Return (x, y) of the center of cell containing provided text 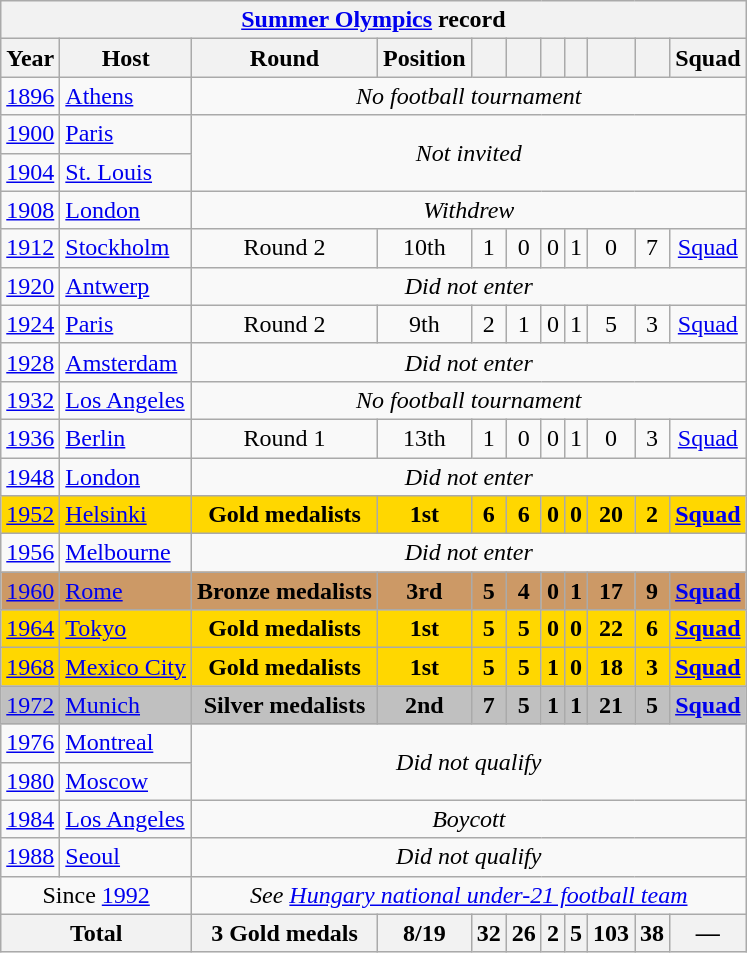
1988 (30, 857)
Round (285, 58)
1904 (30, 172)
Munich (126, 705)
3rd (424, 591)
Moscow (126, 781)
10th (424, 248)
9 (652, 591)
2nd (424, 705)
1900 (30, 134)
1984 (30, 819)
Rome (126, 591)
103 (610, 933)
— (708, 933)
Bronze medalists (285, 591)
Total (96, 933)
Boycott (470, 819)
1972 (30, 705)
26 (524, 933)
9th (424, 324)
1956 (30, 553)
Melbourne (126, 553)
18 (610, 667)
Mexico City (126, 667)
38 (652, 933)
Year (30, 58)
3 Gold medals (285, 933)
Berlin (126, 438)
1896 (30, 96)
1980 (30, 781)
Amsterdam (126, 362)
22 (610, 629)
Tokyo (126, 629)
4 (524, 591)
1912 (30, 248)
1928 (30, 362)
Montreal (126, 743)
Silver medalists (285, 705)
21 (610, 705)
1932 (30, 400)
13th (424, 438)
17 (610, 591)
1976 (30, 743)
Round 1 (285, 438)
Athens (126, 96)
Summer Olympics record (374, 20)
1936 (30, 438)
Stockholm (126, 248)
Withdrew (470, 210)
Helsinki (126, 515)
Since 1992 (96, 895)
Antwerp (126, 286)
20 (610, 515)
1920 (30, 286)
1948 (30, 477)
1964 (30, 629)
St. Louis (126, 172)
See Hungary national under-21 football team (470, 895)
1908 (30, 210)
Not invited (470, 153)
1924 (30, 324)
Seoul (126, 857)
Host (126, 58)
1960 (30, 591)
8/19 (424, 933)
1968 (30, 667)
Position (424, 58)
1952 (30, 515)
32 (488, 933)
